Extract the (x, y) coordinate from the center of the cell holding the provided text.  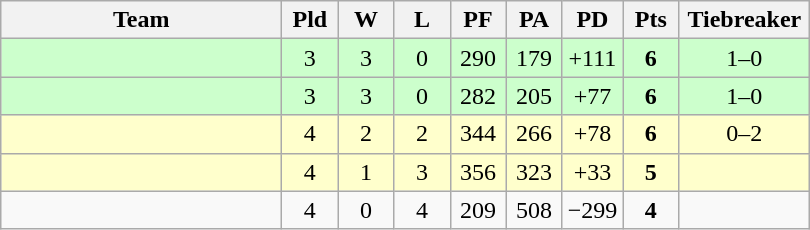
290 (478, 58)
Pts (651, 20)
1 (366, 172)
PD (592, 20)
+33 (592, 172)
+78 (592, 134)
356 (478, 172)
179 (534, 58)
L (422, 20)
0–2 (744, 134)
+111 (592, 58)
209 (478, 210)
W (366, 20)
+77 (592, 96)
323 (534, 172)
5 (651, 172)
−299 (592, 210)
344 (478, 134)
282 (478, 96)
PF (478, 20)
PA (534, 20)
266 (534, 134)
508 (534, 210)
205 (534, 96)
Team (142, 20)
Pld (310, 20)
Tiebreaker (744, 20)
